Extract the (X, Y) coordinate from the center of the cell holding the provided text.  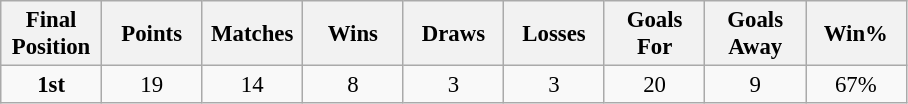
67% (856, 85)
9 (756, 85)
Goals For (654, 34)
20 (654, 85)
8 (354, 85)
Draws (454, 34)
Wins (354, 34)
Losses (554, 34)
Goals Away (756, 34)
19 (152, 85)
1st (52, 85)
Matches (252, 34)
Final Position (52, 34)
Points (152, 34)
Win% (856, 34)
14 (252, 85)
